Identify which cell holds the provided text, then report its (x, y) central coordinate. 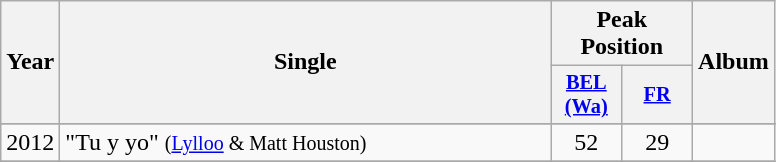
Album (734, 62)
"Tu y yo" (Lylloo & Matt Houston) (306, 142)
52 (586, 142)
FR (658, 95)
29 (658, 142)
2012 (30, 142)
Year (30, 62)
BEL (Wa) (586, 95)
Single (306, 62)
Peak Position (622, 34)
